Pinpoint the cell where the given text exists, returning its [x, y] midpoint coordinate. 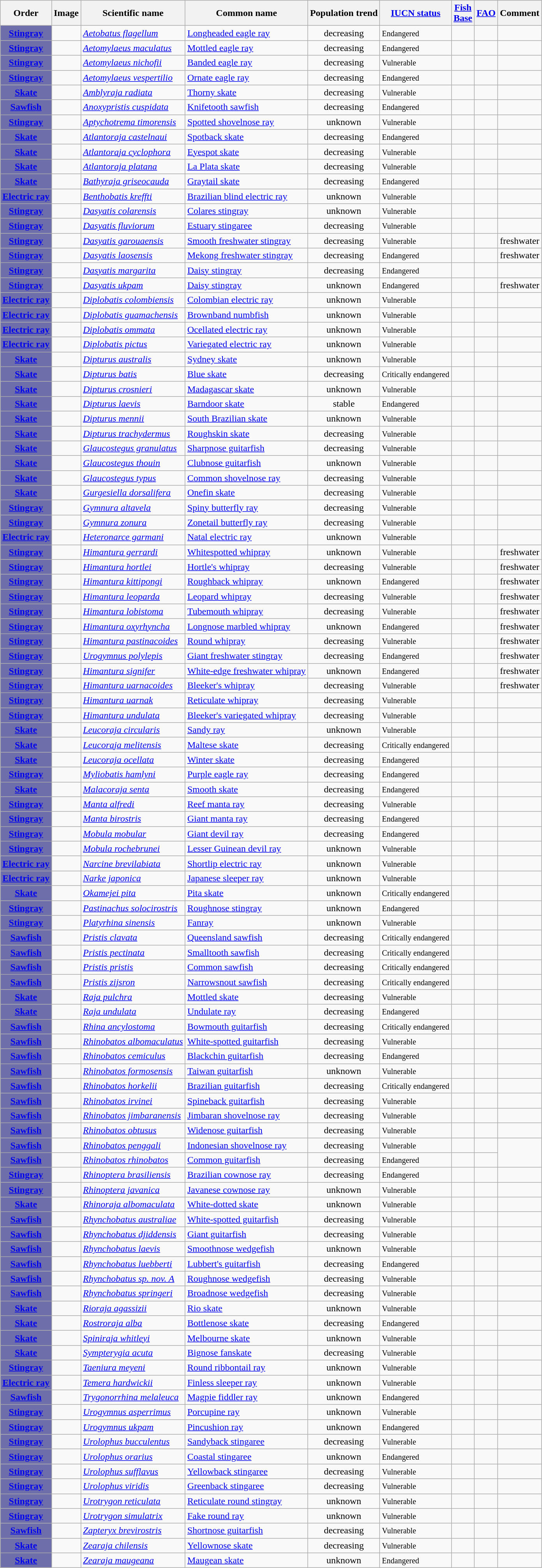
Reef manta ray [246, 804]
Longnose marbled whipray [246, 626]
Round whipray [246, 641]
Comment [520, 13]
Urolophus viridis [133, 1486]
Spotback skate [246, 137]
Rio skate [246, 1308]
Sandy ray [246, 730]
Temera hardwickii [133, 1383]
Anoxypristis cuspidata [133, 107]
FishBase [463, 13]
Indonesian shovelnose ray [246, 1145]
Brazilian blind electric ray [246, 196]
Mekong freshwater stingray [246, 256]
Myliobatis hamlyni [133, 774]
Rhinobatos penggali [133, 1145]
Bottlenose skate [246, 1323]
Narrowsnout sawfish [246, 982]
Bleeker's variegated whipray [246, 715]
Dasyatis fluviorum [133, 226]
Aptychotrema timorensis [133, 122]
Glaucostegus thouin [133, 463]
Aetomylaeus vespertilio [133, 78]
Common guitarfish [246, 1160]
Brazilian guitarfish [246, 1086]
Rhinoraja albomaculata [133, 1205]
Urolophus bucculentus [133, 1442]
Himantura kittipongi [133, 582]
Clubnose guitarfish [246, 463]
Himantura gerrardi [133, 552]
Common shovelnose ray [246, 478]
Rostroraja alba [133, 1323]
Whitespotted whipray [246, 552]
White-edge freshwater whipray [246, 670]
Bignose fanskate [246, 1353]
Amblyraja radiata [133, 92]
Scientific name [133, 13]
Gymnura zonura [133, 522]
Dasyatis margarita [133, 270]
Brownband numbfish [246, 315]
Banded eagle ray [246, 63]
Rhynchobatus springeri [133, 1293]
Gymnura altavela [133, 508]
Trygonorrhina melaleuca [133, 1397]
Atlantoraja platana [133, 166]
Brazilian cownose ray [246, 1175]
Manta alfredi [133, 804]
Aetomylaeus maculatus [133, 48]
Leucoraja circularis [133, 730]
Rhinobatos jimbaranensis [133, 1115]
Yellownose skate [246, 1545]
Diplobatis pictus [133, 344]
Narke japonica [133, 878]
Mottled skate [246, 997]
Pristis pectinata [133, 952]
Glaucostegus typus [133, 478]
Heteronarce garmani [133, 537]
Magpie fiddler ray [246, 1397]
Rhinobatos obtusus [133, 1130]
Rhinobatos cemiculus [133, 1056]
Roughnose stingray [246, 908]
Roughback whipray [246, 582]
Pristis zijsron [133, 982]
Spineback guitarfish [246, 1101]
Dasyatis garouaensis [133, 241]
Rhinobatos horkelii [133, 1086]
Dipturus crosnieri [133, 389]
Melbourne skate [246, 1338]
Population trend [344, 13]
South Brazilian skate [246, 418]
Urogymnus asperrimus [133, 1412]
Rhinobatos albomaculatus [133, 1041]
Malacoraja senta [133, 789]
Eyespot skate [246, 152]
Glaucostegus granulatus [133, 448]
Reticulate whipray [246, 700]
Himantura hortlei [133, 567]
Undulate ray [246, 1012]
Mobula mobular [133, 834]
Bathyraja griseocauda [133, 181]
Atlantoraja cyclophora [133, 152]
Common name [246, 13]
Pita skate [246, 893]
Sympterygia acuta [133, 1353]
Barndoor skate [246, 404]
Zonetail butterfly ray [246, 522]
Zearaja maugeana [133, 1560]
Dipturus mennii [133, 418]
Manta birostris [133, 819]
Blue skate [246, 374]
Yellowback stingaree [246, 1471]
Dasyatis colarensis [133, 211]
Rioraja agassizii [133, 1308]
Leucoraja melitensis [133, 745]
Pastinachus solocirostris [133, 908]
Blackchin guitarfish [246, 1056]
Dipturus batis [133, 374]
Urolophus sufflavus [133, 1471]
Broadnose wedgefish [246, 1293]
La Plata skate [246, 166]
Japanese sleeper ray [246, 878]
Urolophus orarius [133, 1457]
Smalltooth sawfish [246, 952]
Coastal stingaree [246, 1457]
Fanray [246, 923]
Maugean skate [246, 1560]
Atlantoraja castelnaui [133, 137]
Himantura oxyrhyncha [133, 626]
Platyrhina sinensis [133, 923]
Dipturus laevis [133, 404]
Mobula rochebrunei [133, 848]
stable [344, 404]
Dipturus australis [133, 359]
Taiwan guitarfish [246, 1071]
Himantura signifer [133, 670]
Tubemouth whipray [246, 611]
Narcine brevilabiata [133, 863]
Finless sleeper ray [246, 1383]
Raja undulata [133, 1012]
Pristis clavata [133, 938]
Longheaded eagle ray [246, 33]
Pincushion ray [246, 1427]
FAO [486, 13]
Winter skate [246, 760]
Rhynchobatus sp. nov. A [133, 1279]
Rhynchobatus australiae [133, 1219]
Porcupine ray [246, 1412]
Rhinobatos rhinobatos [133, 1160]
Smooth freshwater stingray [246, 241]
Roughnose wedgefish [246, 1279]
Benthobatis kreffti [133, 196]
Spotted shovelnose ray [246, 122]
Shortnose guitarfish [246, 1531]
Rhinoptera brasiliensis [133, 1175]
Roughskin skate [246, 434]
Aetobatus flagellum [133, 33]
Aetomylaeus nichofii [133, 63]
Javanese cownose ray [246, 1190]
Variegated electric ray [246, 344]
Rhinoptera javanica [133, 1190]
Hortle's whipray [246, 567]
Lesser Guinean devil ray [246, 848]
Rhina ancylostoma [133, 1027]
Colares stingray [246, 211]
Urogymnus ukpam [133, 1427]
Queensland sawfish [246, 938]
Thorny skate [246, 92]
Rhynchobatus laevis [133, 1249]
Raja pulchra [133, 997]
Natal electric ray [246, 537]
Image [66, 13]
Common sawfish [246, 967]
Himantura undulata [133, 715]
Diplobatis ommata [133, 330]
White-dotted skate [246, 1205]
Order [26, 13]
Urogymnus polylepis [133, 656]
Sandyback stingaree [246, 1442]
Dasyatis ukpam [133, 285]
Leopard whipray [246, 596]
Bowmouth guitarfish [246, 1027]
Estuary stingaree [246, 226]
Fake round ray [246, 1516]
Taeniura meyeni [133, 1367]
Reticulate round stingray [246, 1501]
Gurgesiella dorsalifera [133, 493]
Giant manta ray [246, 819]
Zapteryx brevirostris [133, 1531]
Himantura uarnak [133, 700]
Giant freshwater stingray [246, 656]
Bleeker's whipray [246, 686]
Madagascar skate [246, 389]
Smooth skate [246, 789]
Colombian electric ray [246, 300]
Graytail skate [246, 181]
Diplobatis guamachensis [133, 315]
Rhynchobatus luebberti [133, 1264]
Mottled eagle ray [246, 48]
Shortlip electric ray [246, 863]
IUCN status [416, 13]
Widenose guitarfish [246, 1130]
Leucoraja ocellata [133, 760]
Okamejei pita [133, 893]
Pristis pristis [133, 967]
Ocellated electric ray [246, 330]
Spiniraja whitleyi [133, 1338]
Jimbaran shovelnose ray [246, 1115]
Maltese skate [246, 745]
Lubbert's guitarfish [246, 1264]
Round ribbontail ray [246, 1367]
Rhynchobatus djiddensis [133, 1234]
Greenback stingaree [246, 1486]
Giant devil ray [246, 834]
Rhinobatos irvinei [133, 1101]
Dasyatis laosensis [133, 256]
Purple eagle ray [246, 774]
Ornate eagle ray [246, 78]
Urotrygon simulatrix [133, 1516]
Urotrygon reticulata [133, 1501]
Himantura leoparda [133, 596]
Dipturus trachydermus [133, 434]
Onefin skate [246, 493]
Himantura uarnacoides [133, 686]
Sharpnose guitarfish [246, 448]
Zearaja chilensis [133, 1545]
Diplobatis colombiensis [133, 300]
Himantura pastinacoides [133, 641]
Spiny butterfly ray [246, 508]
Knifetooth sawfish [246, 107]
Sydney skate [246, 359]
Smoothnose wedgefish [246, 1249]
Himantura lobistoma [133, 611]
Giant guitarfish [246, 1234]
Rhinobatos formosensis [133, 1071]
